Identify which cell holds the provided text, then report its (X, Y) central coordinate. 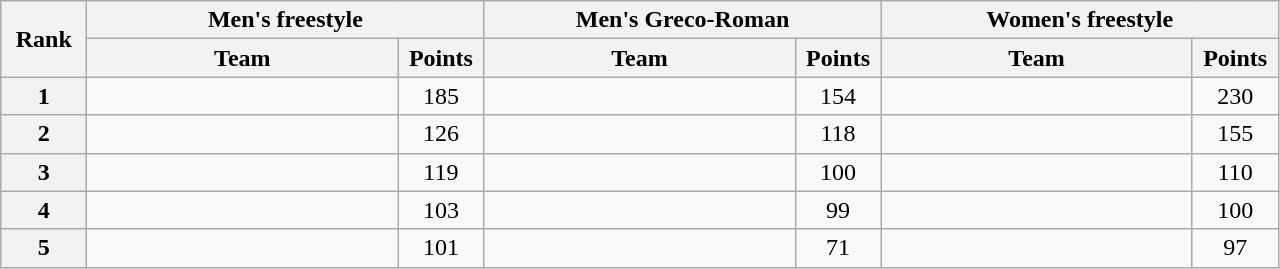
5 (44, 248)
4 (44, 210)
126 (441, 134)
97 (1235, 248)
3 (44, 172)
101 (441, 248)
Rank (44, 39)
2 (44, 134)
230 (1235, 96)
1 (44, 96)
99 (838, 210)
119 (441, 172)
71 (838, 248)
118 (838, 134)
155 (1235, 134)
185 (441, 96)
Men's Greco-Roman (682, 20)
103 (441, 210)
Women's freestyle (1080, 20)
Men's freestyle (286, 20)
154 (838, 96)
110 (1235, 172)
